Pinpoint the cell where the given text exists, returning its [x, y] midpoint coordinate. 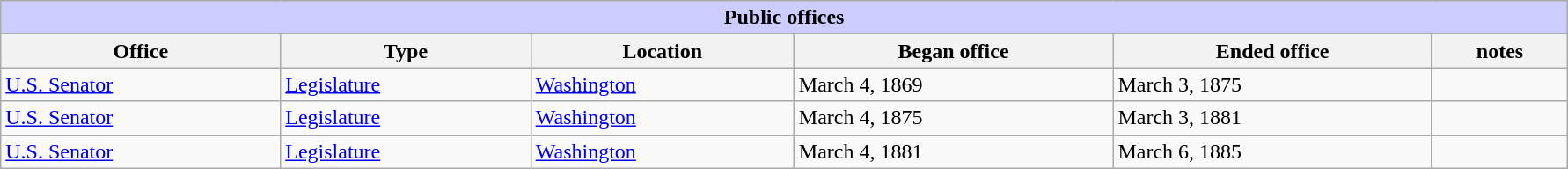
Office [141, 51]
Began office [954, 51]
March 4, 1881 [954, 151]
March 6, 1885 [1272, 151]
March 4, 1875 [954, 118]
March 3, 1875 [1272, 84]
Public offices [785, 18]
March 4, 1869 [954, 84]
Location [662, 51]
Ended office [1272, 51]
Type [406, 51]
March 3, 1881 [1272, 118]
notes [1499, 51]
